From the cell containing the given text, extract its center point as (x, y) coordinate. 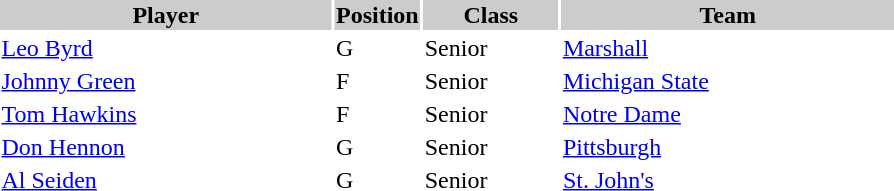
Johnny Green (166, 81)
Tom Hawkins (166, 114)
Team (728, 15)
Position (378, 15)
Don Hennon (166, 147)
Class (490, 15)
Michigan State (728, 81)
Player (166, 15)
Leo Byrd (166, 48)
Notre Dame (728, 114)
Pittsburgh (728, 147)
Marshall (728, 48)
